Extract the [x, y] coordinate from the center of the cell holding the provided text.  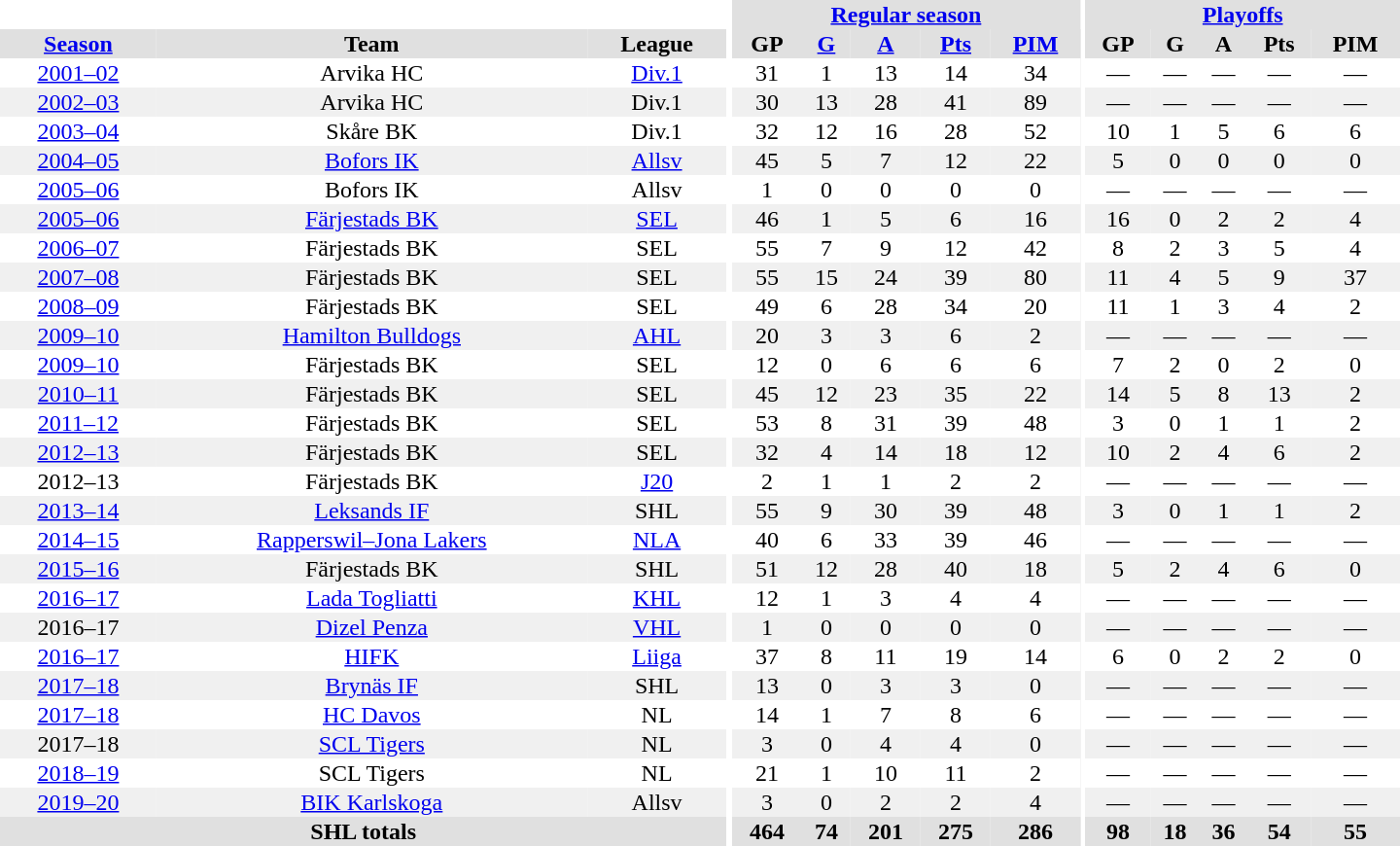
51 [767, 569]
2015–16 [78, 569]
42 [1035, 248]
464 [767, 831]
23 [886, 394]
80 [1035, 277]
21 [767, 773]
HIFK [371, 656]
Season [78, 44]
2003–04 [78, 131]
53 [767, 423]
Dizel Penza [371, 627]
275 [956, 831]
15 [826, 277]
AHL [657, 335]
52 [1035, 131]
24 [886, 277]
SHL totals [364, 831]
2019–20 [78, 802]
Brynäs IF [371, 686]
HC Davos [371, 715]
98 [1118, 831]
74 [826, 831]
Skåre BK [371, 131]
Playoffs [1242, 15]
Lada Togliatti [371, 598]
19 [956, 656]
League [657, 44]
36 [1223, 831]
J20 [657, 481]
Rapperswil–Jona Lakers [371, 540]
2006–07 [78, 248]
2002–03 [78, 102]
89 [1035, 102]
41 [956, 102]
2004–05 [78, 160]
33 [886, 540]
54 [1279, 831]
Leksands IF [371, 511]
KHL [657, 598]
Team [371, 44]
2014–15 [78, 540]
Liiga [657, 656]
2011–12 [78, 423]
BIK Karlskoga [371, 802]
2001–02 [78, 73]
VHL [657, 627]
2008–09 [78, 306]
Regular season [906, 15]
49 [767, 306]
2018–19 [78, 773]
2013–14 [78, 511]
NLA [657, 540]
Hamilton Bulldogs [371, 335]
2010–11 [78, 394]
286 [1035, 831]
201 [886, 831]
35 [956, 394]
2007–08 [78, 277]
